From the cell containing the given text, extract its center point as [X, Y] coordinate. 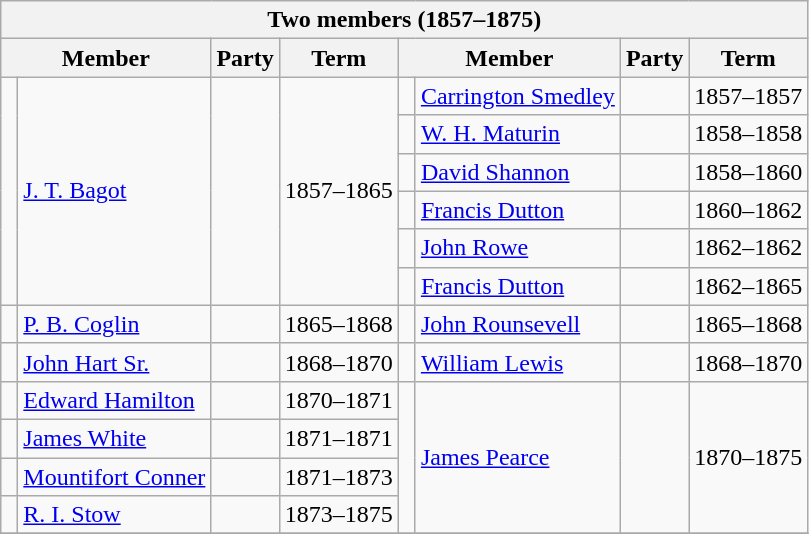
Mountifort Conner [114, 477]
W. H. Maturin [518, 134]
1862–1865 [748, 286]
John Rounsevell [518, 324]
1871–1873 [338, 477]
Edward Hamilton [114, 400]
1871–1871 [338, 438]
Carrington Smedley [518, 96]
1870–1871 [338, 400]
1860–1862 [748, 210]
David Shannon [518, 172]
John Rowe [518, 248]
1858–1860 [748, 172]
1870–1875 [748, 457]
1873–1875 [338, 515]
James Pearce [518, 457]
J. T. Bagot [114, 191]
Two members (1857–1875) [404, 20]
1862–1862 [748, 248]
R. I. Stow [114, 515]
P. B. Coglin [114, 324]
John Hart Sr. [114, 362]
1857–1865 [338, 191]
James White [114, 438]
1858–1858 [748, 134]
1857–1857 [748, 96]
William Lewis [518, 362]
